Capture the cell that displays the provided text and extract its [X, Y] central coordinate. 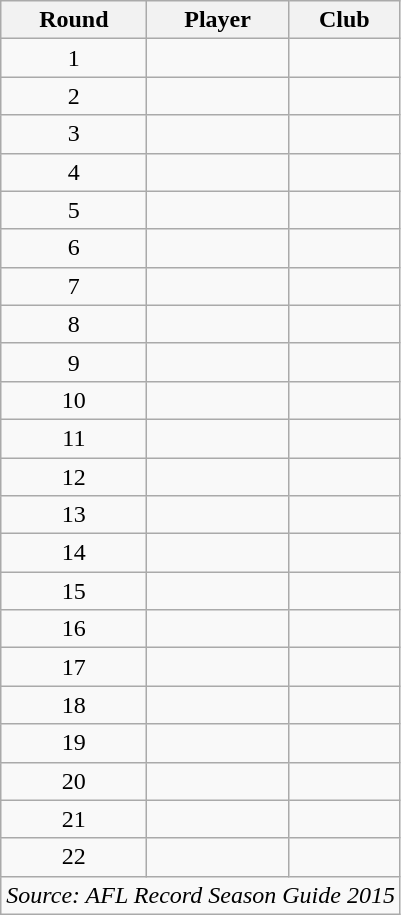
13 [74, 515]
10 [74, 400]
20 [74, 781]
17 [74, 667]
9 [74, 362]
6 [74, 248]
1 [74, 58]
11 [74, 438]
22 [74, 857]
4 [74, 172]
2 [74, 96]
Club [344, 20]
16 [74, 629]
Round [74, 20]
21 [74, 819]
19 [74, 743]
Source: AFL Record Season Guide 2015 [201, 895]
14 [74, 553]
Player [218, 20]
18 [74, 705]
8 [74, 324]
15 [74, 591]
3 [74, 134]
5 [74, 210]
12 [74, 477]
7 [74, 286]
